Provide the (x, y) coordinate of the cell's center where the given text is located.  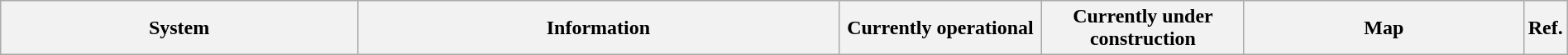
System (179, 28)
Map (1384, 28)
Currently under construction (1143, 28)
Currently operational (939, 28)
Information (598, 28)
Ref. (1545, 28)
